Provide the [X, Y] coordinate of the cell's center where the given text is located.  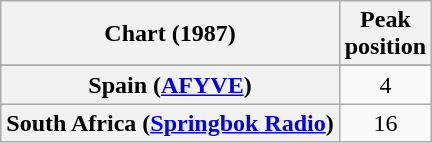
South Africa (Springbok Radio) [170, 123]
Chart (1987) [170, 34]
Peakposition [385, 34]
Spain (AFYVE) [170, 85]
4 [385, 85]
16 [385, 123]
